Extract the [X, Y] coordinate from the center of the cell holding the provided text.  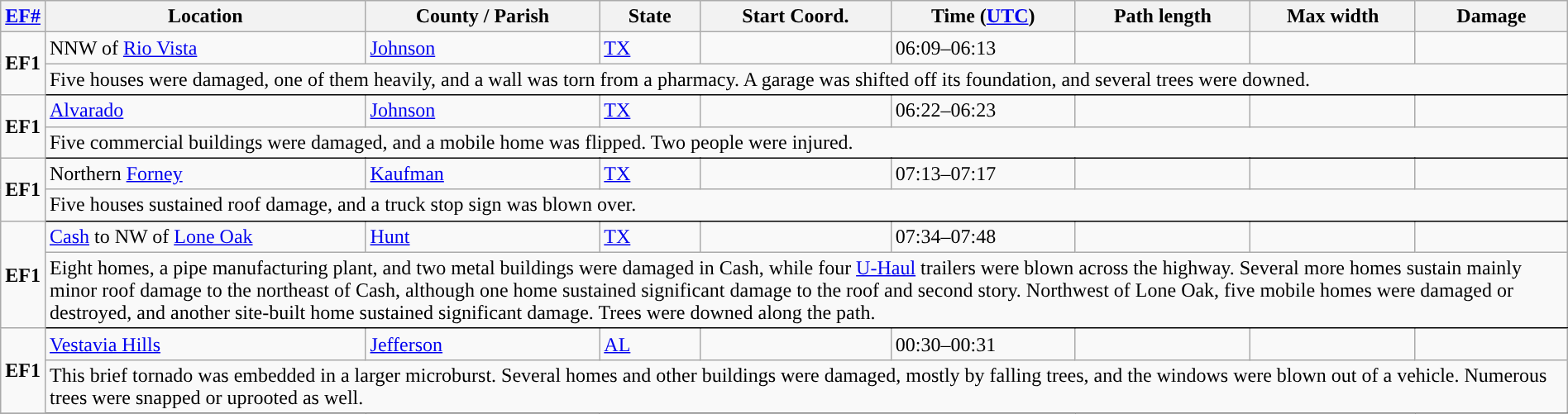
AL [650, 344]
Northern Forney [205, 174]
Time (UTC) [982, 17]
00:30–00:31 [982, 344]
Start Coord. [796, 17]
EF# [23, 17]
NNW of Rio Vista [205, 48]
06:09–06:13 [982, 48]
Cash to NW of Lone Oak [205, 236]
Five houses sustained roof damage, and a truck stop sign was blown over. [806, 205]
State [650, 17]
Five commercial buildings were damaged, and a mobile home was flipped. Two people were injured. [806, 142]
Location [205, 17]
06:22–06:23 [982, 111]
Damage [1491, 17]
Hunt [483, 236]
Jefferson [483, 344]
07:34–07:48 [982, 236]
Kaufman [483, 174]
County / Parish [483, 17]
Path length [1163, 17]
Max width [1333, 17]
Vestavia Hills [205, 344]
Alvarado [205, 111]
07:13–07:17 [982, 174]
